Pinpoint the cell where the given text exists, returning its [x, y] midpoint coordinate. 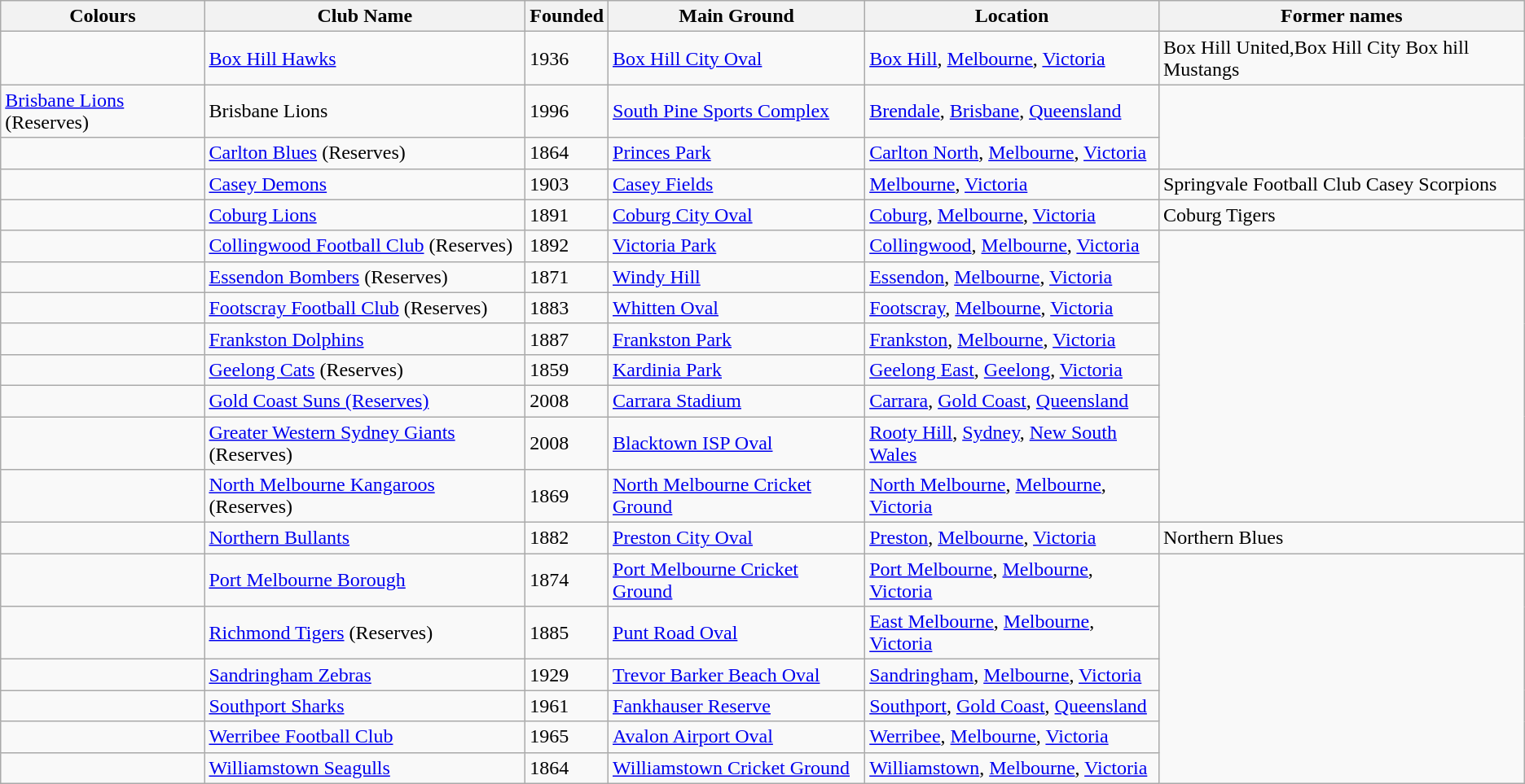
1869 [567, 497]
Colours [103, 16]
East Melbourne, Melbourne, Victoria [1012, 633]
Kardinia Park [736, 370]
Southport Sharks [365, 706]
1883 [567, 308]
Preston City Oval [736, 538]
Essendon, Melbourne, Victoria [1012, 277]
Carlton Blues (Reserves) [365, 153]
North Melbourne Cricket Ground [736, 497]
Port Melbourne, Melbourne, Victoria [1012, 580]
Sandringham, Melbourne, Victoria [1012, 675]
Carlton North, Melbourne, Victoria [1012, 153]
Sandringham Zebras [365, 675]
Carrara Stadium [736, 401]
Rooty Hill, Sydney, New South Wales [1012, 443]
South Pine Sports Complex [736, 111]
1903 [567, 184]
Northern Bullants [365, 538]
Northern Blues [1341, 538]
Coburg, Melbourne, Victoria [1012, 215]
Coburg City Oval [736, 215]
Founded [567, 16]
Club Name [365, 16]
Brendale, Brisbane, Queensland [1012, 111]
Box Hill United,Box Hill City Box hill Mustangs [1341, 59]
Former names [1341, 16]
Melbourne, Victoria [1012, 184]
Collingwood Football Club (Reserves) [365, 246]
Trevor Barker Beach Oval [736, 675]
1871 [567, 277]
Coburg Tigers [1341, 215]
Williamstown, Melbourne, Victoria [1012, 768]
Main Ground [736, 16]
1874 [567, 580]
Williamstown Cricket Ground [736, 768]
Footscray, Melbourne, Victoria [1012, 308]
Werribee Football Club [365, 737]
1887 [567, 339]
1859 [567, 370]
Geelong Cats (Reserves) [365, 370]
Frankston, Melbourne, Victoria [1012, 339]
Carrara, Gold Coast, Queensland [1012, 401]
Fankhauser Reserve [736, 706]
Casey Fields [736, 184]
1965 [567, 737]
Frankston Park [736, 339]
Springvale Football Club Casey Scorpions [1341, 184]
Casey Demons [365, 184]
North Melbourne, Melbourne, Victoria [1012, 497]
Frankston Dolphins [365, 339]
Avalon Airport Oval [736, 737]
Box Hill City Oval [736, 59]
Southport, Gold Coast, Queensland [1012, 706]
Blacktown ISP Oval [736, 443]
Coburg Lions [365, 215]
Box Hill Hawks [365, 59]
1891 [567, 215]
1929 [567, 675]
Princes Park [736, 153]
Box Hill, Melbourne, Victoria [1012, 59]
Richmond Tigers (Reserves) [365, 633]
Brisbane Lions [365, 111]
Footscray Football Club (Reserves) [365, 308]
1882 [567, 538]
Gold Coast Suns (Reserves) [365, 401]
Location [1012, 16]
Greater Western Sydney Giants (Reserves) [365, 443]
1996 [567, 111]
Port Melbourne Borough [365, 580]
Brisbane Lions (Reserves) [103, 111]
Whitten Oval [736, 308]
Werribee, Melbourne, Victoria [1012, 737]
1961 [567, 706]
Punt Road Oval [736, 633]
Collingwood, Melbourne, Victoria [1012, 246]
North Melbourne Kangaroos (Reserves) [365, 497]
Victoria Park [736, 246]
Williamstown Seagulls [365, 768]
Windy Hill [736, 277]
1892 [567, 246]
Preston, Melbourne, Victoria [1012, 538]
1885 [567, 633]
Geelong East, Geelong, Victoria [1012, 370]
Essendon Bombers (Reserves) [365, 277]
1936 [567, 59]
Port Melbourne Cricket Ground [736, 580]
